Determine the [x, y] coordinate at the center of the cell enclosing the given text.  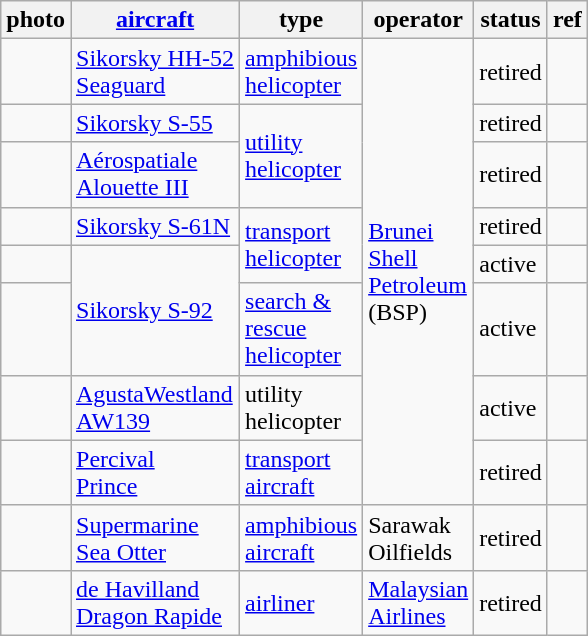
type [302, 20]
Sikorsky S-61N [154, 226]
aircraft [154, 20]
operator [418, 20]
ref [567, 20]
SupermarineSea Otter [154, 538]
de HavillandDragon Rapide [154, 602]
Sikorsky S-55 [154, 123]
amphibiousaircraft [302, 538]
Sikorsky S-92 [154, 310]
AérospatialeAlouette III [154, 174]
transporthelicopter [302, 245]
SarawakOilfields [418, 538]
status [511, 20]
PercivalPrince [154, 472]
search &rescuehelicopter [302, 329]
AgustaWestlandAW139 [154, 408]
airliner [302, 602]
MalaysianAirlines [418, 602]
Sikorsky HH-52Seaguard [154, 72]
transportaircraft [302, 472]
BruneiShellPetroleum(BSP) [418, 272]
photo [36, 20]
amphibioushelicopter [302, 72]
